Detect which cell encompasses the target text, then output its (x, y) center coordinate. 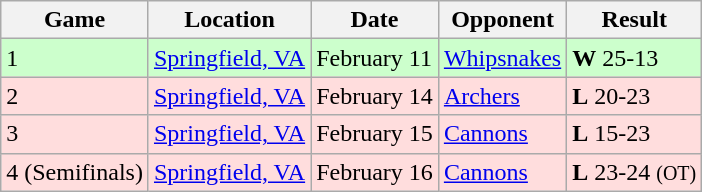
Location (229, 20)
Date (375, 20)
3 (75, 134)
Opponent (502, 20)
L 23-24 (OT) (634, 172)
February 11 (375, 58)
Game (75, 20)
W 25-13 (634, 58)
February 16 (375, 172)
1 (75, 58)
February 14 (375, 96)
L 15-23 (634, 134)
L 20-23 (634, 96)
2 (75, 96)
February 15 (375, 134)
Whipsnakes (502, 58)
Archers (502, 96)
Result (634, 20)
4 (Semifinals) (75, 172)
